From the cell containing the given text, extract its center point as (x, y) coordinate. 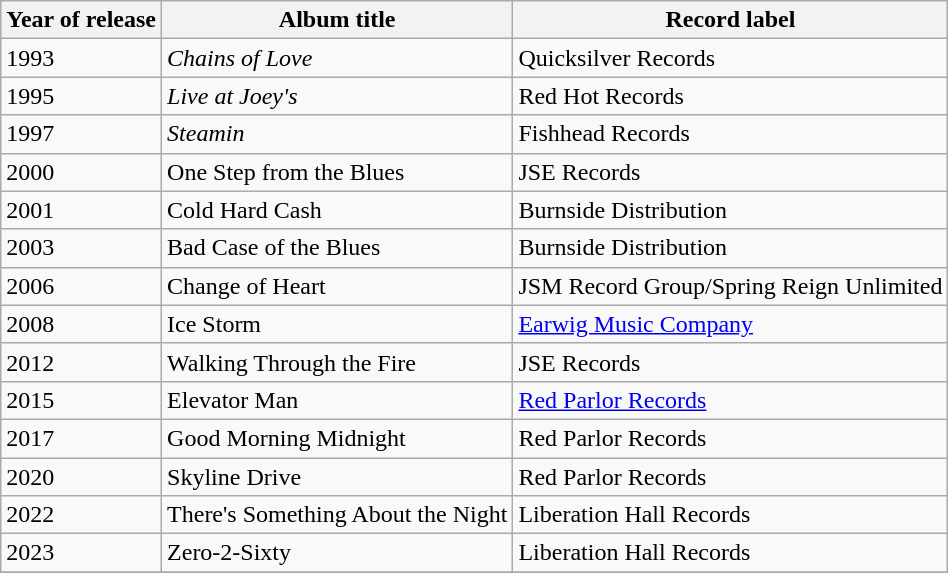
2006 (82, 286)
Good Morning Midnight (338, 438)
Year of release (82, 20)
2008 (82, 324)
Quicksilver Records (730, 58)
Change of Heart (338, 286)
Earwig Music Company (730, 324)
Record label (730, 20)
2012 (82, 362)
1995 (82, 96)
2003 (82, 248)
Red Hot Records (730, 96)
There's Something About the Night (338, 515)
Steamin (338, 134)
2000 (82, 172)
Live at Joey's (338, 96)
Chains of Love (338, 58)
JSM Record Group/Spring Reign Unlimited (730, 286)
Album title (338, 20)
Skyline Drive (338, 477)
2020 (82, 477)
2017 (82, 438)
2023 (82, 553)
Elevator Man (338, 400)
1997 (82, 134)
2015 (82, 400)
1993 (82, 58)
Cold Hard Cash (338, 210)
Zero-2-Sixty (338, 553)
2001 (82, 210)
Bad Case of the Blues (338, 248)
Walking Through the Fire (338, 362)
Ice Storm (338, 324)
2022 (82, 515)
One Step from the Blues (338, 172)
Fishhead Records (730, 134)
